Pinpoint the cell where the given text exists, returning its [X, Y] midpoint coordinate. 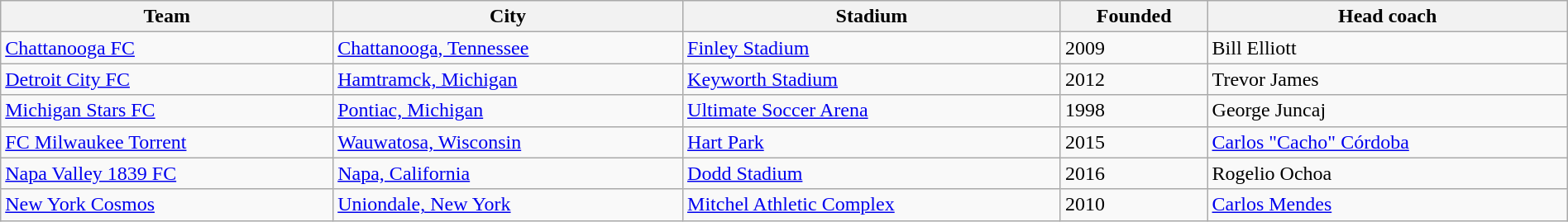
Stadium [872, 17]
Finley Stadium [872, 48]
Mitchel Athletic Complex [872, 205]
Dodd Stadium [872, 173]
Chattanooga FC [167, 48]
Team [167, 17]
2012 [1134, 79]
Uniondale, New York [508, 205]
1998 [1134, 111]
Chattanooga, Tennessee [508, 48]
Trevor James [1388, 79]
Carlos "Cacho" Córdoba [1388, 142]
City [508, 17]
Hamtramck, Michigan [508, 79]
Pontiac, Michigan [508, 111]
Rogelio Ochoa [1388, 173]
Keyworth Stadium [872, 79]
2010 [1134, 205]
Carlos Mendes [1388, 205]
Head coach [1388, 17]
George Juncaj [1388, 111]
Napa Valley 1839 FC [167, 173]
Wauwatosa, Wisconsin [508, 142]
Hart Park [872, 142]
Michigan Stars FC [167, 111]
2015 [1134, 142]
New York Cosmos [167, 205]
Ultimate Soccer Arena [872, 111]
Napa, California [508, 173]
Detroit City FC [167, 79]
2009 [1134, 48]
Bill Elliott [1388, 48]
FC Milwaukee Torrent [167, 142]
Founded [1134, 17]
2016 [1134, 173]
